From the cell containing the given text, extract its center point as (x, y) coordinate. 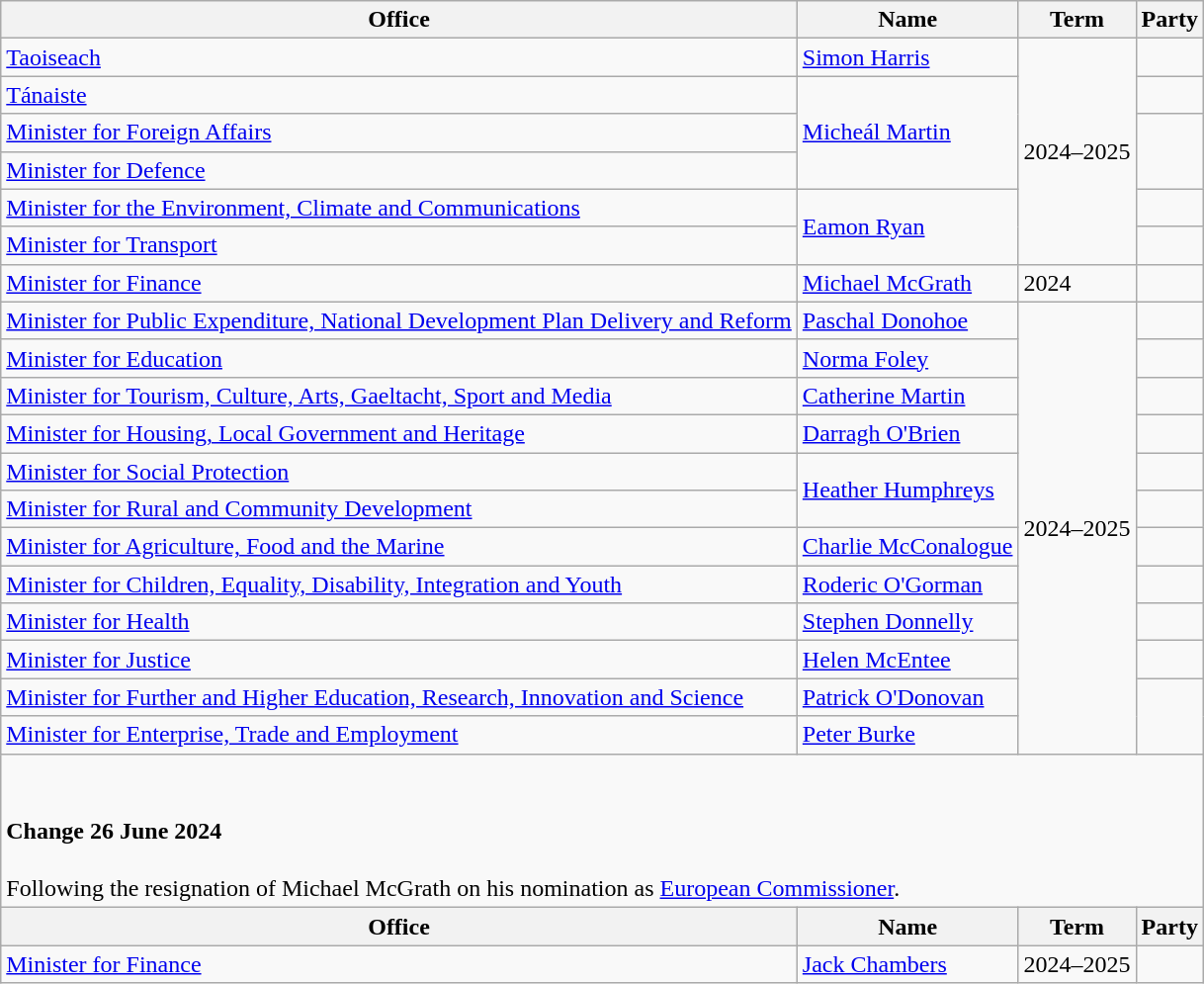
Catherine Martin (907, 396)
Change 26 June 2024Following the resignation of Michael McGrath on his nomination as European Commissioner. (603, 831)
Simon Harris (907, 57)
Micheál Martin (907, 133)
Jack Chambers (907, 964)
Patrick O'Donovan (907, 697)
Minister for Defence (399, 170)
Norma Foley (907, 358)
Eamon Ryan (907, 226)
Stephen Donnelly (907, 622)
Minister for Justice (399, 660)
Minister for Rural and Community Development (399, 509)
Minister for Social Protection (399, 472)
Minister for Health (399, 622)
Minister for Children, Equality, Disability, Integration and Youth (399, 584)
Darragh O'Brien (907, 433)
Paschal Donohoe (907, 320)
Minister for Public Expenditure, National Development Plan Delivery and Reform (399, 320)
Minister for the Environment, Climate and Communications (399, 208)
Peter Burke (907, 735)
Minister for Agriculture, Food and the Marine (399, 547)
Minister for Foreign Affairs (399, 133)
Minister for Enterprise, Trade and Employment (399, 735)
Minister for Further and Higher Education, Research, Innovation and Science (399, 697)
Michael McGrath (907, 283)
Minister for Housing, Local Government and Heritage (399, 433)
Helen McEntee (907, 660)
Minister for Tourism, Culture, Arts, Gaeltacht, Sport and Media (399, 396)
Tánaiste (399, 95)
2024 (1077, 283)
Charlie McConalogue (907, 547)
Minister for Education (399, 358)
Minister for Transport (399, 245)
Roderic O'Gorman (907, 584)
Heather Humphreys (907, 491)
Taoiseach (399, 57)
